Return the (X, Y) coordinate for the center point of the cell that contains the specified text.  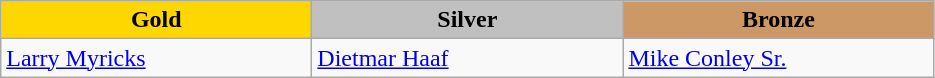
Mike Conley Sr. (778, 58)
Gold (156, 20)
Larry Myricks (156, 58)
Bronze (778, 20)
Dietmar Haaf (468, 58)
Silver (468, 20)
